Detect which cell encompasses the target text, then output its (x, y) center coordinate. 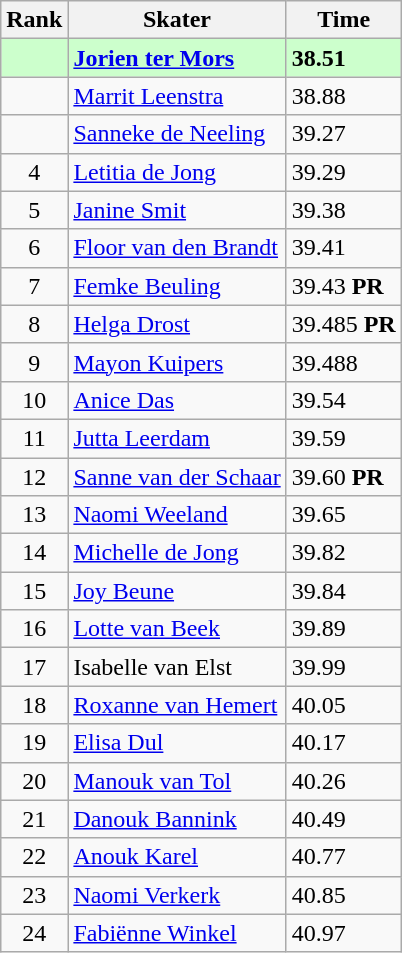
39.89 (344, 629)
21 (34, 819)
39.41 (344, 248)
39.29 (344, 172)
40.85 (344, 895)
8 (34, 324)
Anouk Karel (177, 857)
39.84 (344, 591)
22 (34, 857)
39.99 (344, 667)
Fabiënne Winkel (177, 933)
40.49 (344, 819)
Janine Smit (177, 210)
40.05 (344, 705)
39.59 (344, 438)
15 (34, 591)
Joy Beune (177, 591)
39.82 (344, 553)
Manouk van Tol (177, 781)
Michelle de Jong (177, 553)
19 (34, 743)
18 (34, 705)
39.65 (344, 515)
24 (34, 933)
Jorien ter Mors (177, 58)
Lotte van Beek (177, 629)
Floor van den Brandt (177, 248)
Marrit Leenstra (177, 96)
Mayon Kuipers (177, 362)
Rank (34, 20)
39.54 (344, 400)
Letitia de Jong (177, 172)
Naomi Verkerk (177, 895)
Anice Das (177, 400)
Roxanne van Hemert (177, 705)
40.77 (344, 857)
39.60 PR (344, 477)
10 (34, 400)
Skater (177, 20)
40.17 (344, 743)
9 (34, 362)
20 (34, 781)
39.485 PR (344, 324)
12 (34, 477)
39.27 (344, 134)
4 (34, 172)
7 (34, 286)
17 (34, 667)
Danouk Bannink (177, 819)
5 (34, 210)
Femke Beuling (177, 286)
39.38 (344, 210)
Helga Drost (177, 324)
Isabelle van Elst (177, 667)
38.88 (344, 96)
39.488 (344, 362)
14 (34, 553)
11 (34, 438)
Elisa Dul (177, 743)
39.43 PR (344, 286)
6 (34, 248)
16 (34, 629)
40.97 (344, 933)
23 (34, 895)
13 (34, 515)
40.26 (344, 781)
Sanne van der Schaar (177, 477)
38.51 (344, 58)
Time (344, 20)
Sanneke de Neeling (177, 134)
Naomi Weeland (177, 515)
Jutta Leerdam (177, 438)
